Detect which cell encompasses the target text, then output its (x, y) center coordinate. 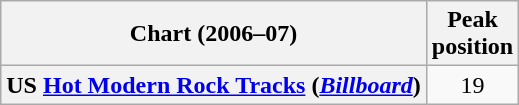
Chart (2006–07) (214, 34)
Peakposition (472, 34)
US Hot Modern Rock Tracks (Billboard) (214, 85)
19 (472, 85)
